For the text-containing cell, return its midpoint in [x, y] coordinate format. 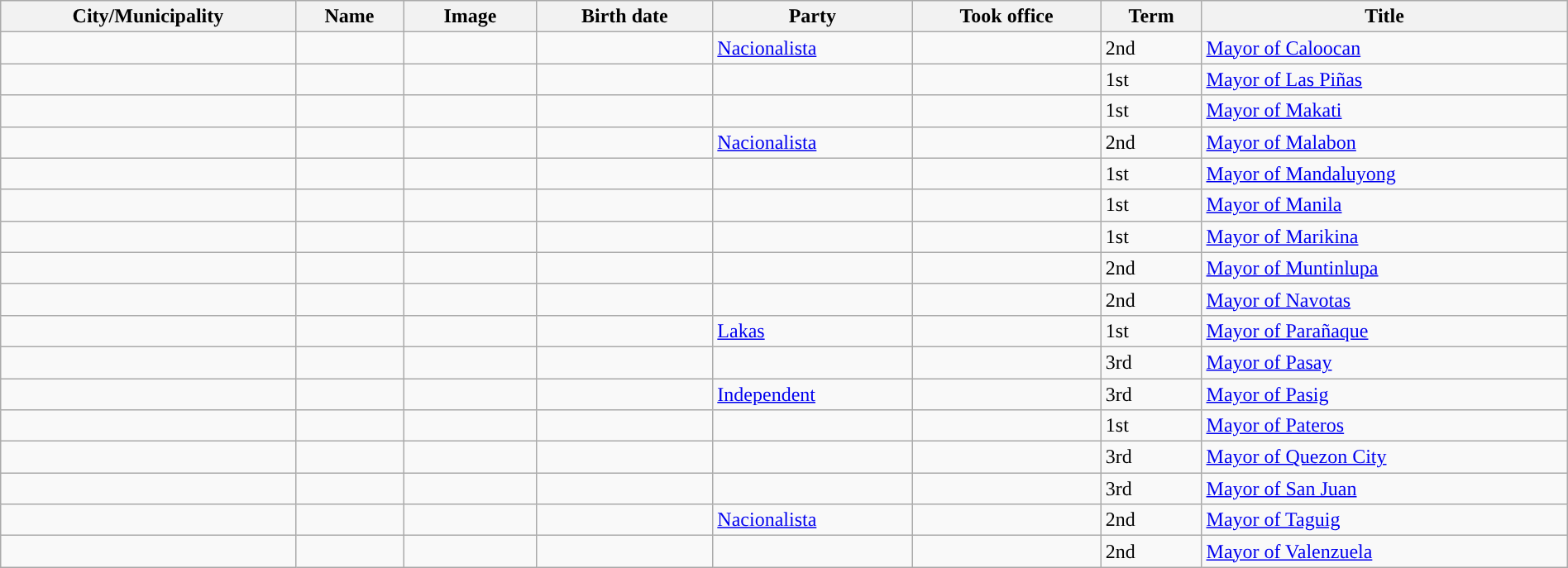
Mayor of Manila [1384, 205]
Mayor of Pateros [1384, 426]
Took office [1006, 17]
Term [1151, 17]
Mayor of Las Piñas [1384, 79]
Mayor of Caloocan [1384, 48]
Image [470, 17]
Lakas [812, 331]
Mayor of San Juan [1384, 489]
Mayor of Marikina [1384, 236]
Mayor of Pasay [1384, 362]
Mayor of Valenzuela [1384, 551]
Mayor of Pasig [1384, 394]
City/Municipality [148, 17]
Mayor of Mandaluyong [1384, 174]
Birth date [625, 17]
Mayor of Parañaque [1384, 331]
Independent [812, 394]
Mayor of Muntinlupa [1384, 268]
Party [812, 17]
Mayor of Navotas [1384, 299]
Mayor of Makati [1384, 111]
Title [1384, 17]
Mayor of Quezon City [1384, 457]
Mayor of Malabon [1384, 142]
Mayor of Taguig [1384, 520]
Name [349, 17]
